Detect which cell encompasses the target text, then output its [x, y] center coordinate. 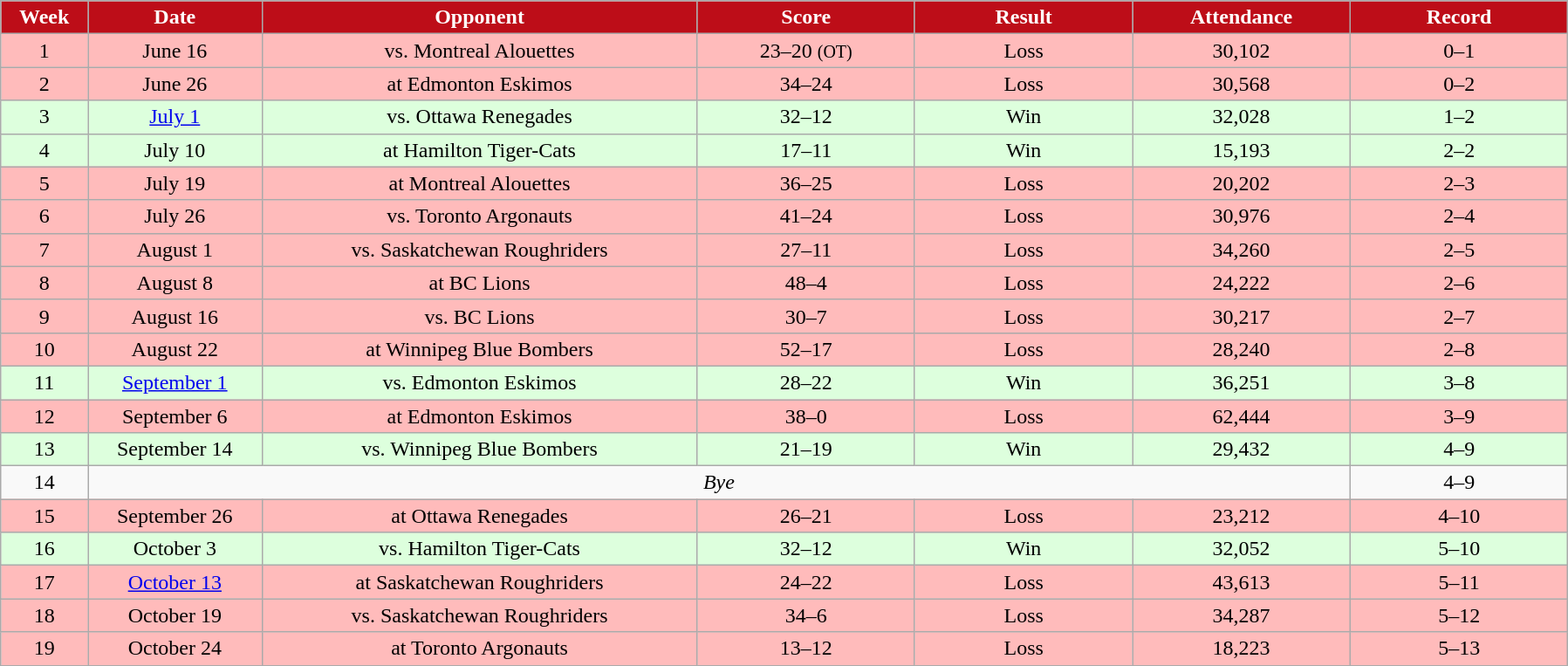
Attendance [1241, 17]
28–22 [806, 382]
July 1 [175, 117]
Score [806, 17]
3–9 [1459, 416]
September 1 [175, 382]
at Ottawa Renegades [480, 516]
Bye [719, 483]
1 [45, 51]
13 [45, 450]
13–12 [806, 649]
30,568 [1241, 84]
17–11 [806, 150]
vs. Toronto Argonauts [480, 216]
2–7 [1459, 316]
4 [45, 150]
at BC Lions [480, 283]
0–1 [1459, 51]
July 19 [175, 183]
38–0 [806, 416]
August 16 [175, 316]
Record [1459, 17]
62,444 [1241, 416]
15,193 [1241, 150]
August 8 [175, 283]
23–20 (OT) [806, 51]
vs. Winnipeg Blue Bombers [480, 450]
October 3 [175, 549]
at Hamilton Tiger-Cats [480, 150]
5–10 [1459, 549]
10 [45, 349]
July 10 [175, 150]
11 [45, 382]
21–19 [806, 450]
2–2 [1459, 150]
52–17 [806, 349]
2–3 [1459, 183]
August 1 [175, 250]
9 [45, 316]
16 [45, 549]
18,223 [1241, 649]
4–10 [1459, 516]
Result [1023, 17]
43,613 [1241, 582]
at Saskatchewan Roughriders [480, 582]
2–6 [1459, 283]
October 13 [175, 582]
vs. Montreal Alouettes [480, 51]
vs. BC Lions [480, 316]
at Montreal Alouettes [480, 183]
at Winnipeg Blue Bombers [480, 349]
29,432 [1241, 450]
26–21 [806, 516]
2–4 [1459, 216]
30–7 [806, 316]
at Toronto Argonauts [480, 649]
27–11 [806, 250]
7 [45, 250]
June 26 [175, 84]
October 19 [175, 615]
41–24 [806, 216]
23,212 [1241, 516]
3 [45, 117]
20,202 [1241, 183]
24–22 [806, 582]
September 6 [175, 416]
5–11 [1459, 582]
July 26 [175, 216]
8 [45, 283]
36,251 [1241, 382]
12 [45, 416]
5–13 [1459, 649]
30,102 [1241, 51]
October 24 [175, 649]
32,028 [1241, 117]
24,222 [1241, 283]
vs. Ottawa Renegades [480, 117]
28,240 [1241, 349]
vs. Hamilton Tiger-Cats [480, 549]
5–12 [1459, 615]
34–24 [806, 84]
3–8 [1459, 382]
5 [45, 183]
19 [45, 649]
September 26 [175, 516]
Opponent [480, 17]
48–4 [806, 283]
6 [45, 216]
2–8 [1459, 349]
June 16 [175, 51]
2–5 [1459, 250]
34,260 [1241, 250]
September 14 [175, 450]
30,976 [1241, 216]
30,217 [1241, 316]
36–25 [806, 183]
Week [45, 17]
32,052 [1241, 549]
14 [45, 483]
18 [45, 615]
vs. Edmonton Eskimos [480, 382]
1–2 [1459, 117]
34,287 [1241, 615]
Date [175, 17]
2 [45, 84]
17 [45, 582]
15 [45, 516]
August 22 [175, 349]
34–6 [806, 615]
0–2 [1459, 84]
